Pinpoint the cell where the given text exists, returning its (x, y) midpoint coordinate. 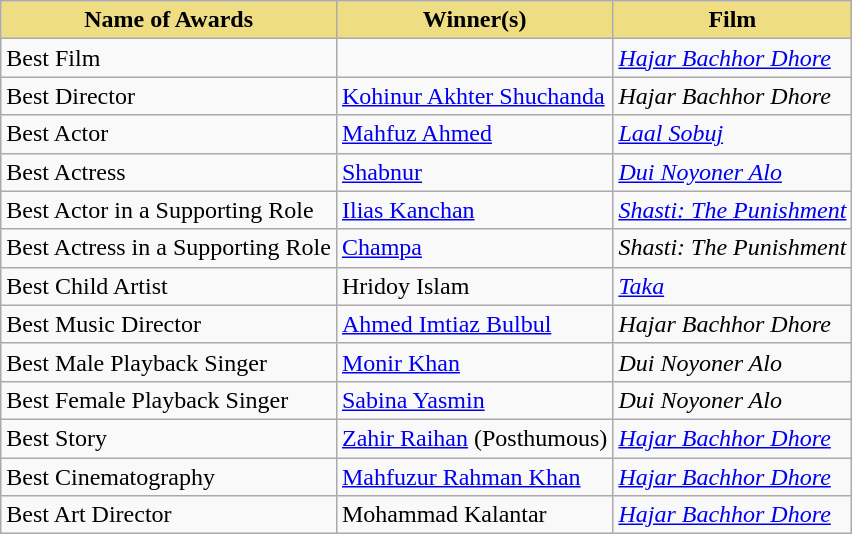
Best Actor (169, 134)
Ahmed Imtiaz Bulbul (474, 324)
Best Cinematography (169, 477)
Taka (732, 286)
Mohammad Kalantar (474, 515)
Mahfuz Ahmed (474, 134)
Best Actor in a Supporting Role (169, 210)
Film (732, 20)
Best Story (169, 438)
Name of Awards (169, 20)
Best Child Artist (169, 286)
Mahfuzur Rahman Khan (474, 477)
Best Actress (169, 172)
Shabnur (474, 172)
Best Film (169, 58)
Zahir Raihan (Posthumous) (474, 438)
Best Music Director (169, 324)
Best Female Playback Singer (169, 400)
Best Male Playback Singer (169, 362)
Best Art Director (169, 515)
Sabina Yasmin (474, 400)
Laal Sobuj (732, 134)
Hridoy Islam (474, 286)
Kohinur Akhter Shuchanda (474, 96)
Monir Khan (474, 362)
Best Actress in a Supporting Role (169, 248)
Ilias Kanchan (474, 210)
Winner(s) (474, 20)
Best Director (169, 96)
Champa (474, 248)
